Output the [X, Y] coordinate of the center of the cell containing the given text.  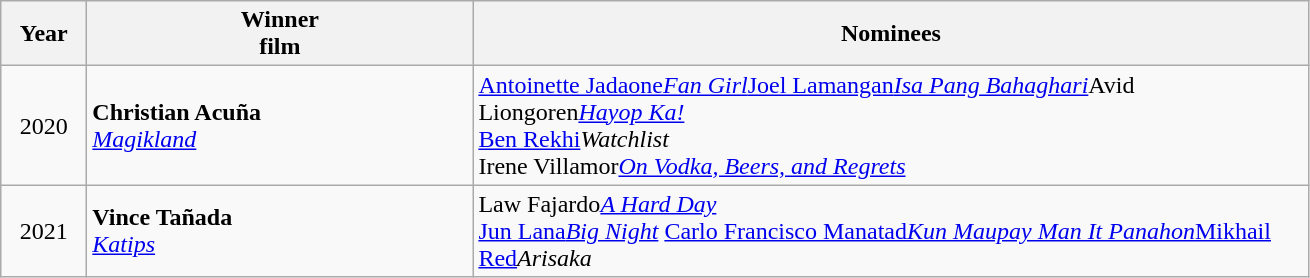
2020 [44, 126]
2021 [44, 231]
Vince TañadaKatips [280, 231]
Antoinette JadaoneFan GirlJoel LamanganIsa Pang BahaghariAvid LiongorenHayop Ka!Ben RekhiWatchlistIrene VillamorOn Vodka, Beers, and Regrets [891, 126]
Christian AcuñaMagikland [280, 126]
Law FajardoA Hard DayJun LanaBig Night Carlo Francisco ManatadKun Maupay Man It PanahonMikhail RedArisaka [891, 231]
Winnerfilm [280, 34]
Nominees [891, 34]
Year [44, 34]
